Output the [x, y] coordinate of the center of the cell containing the given text.  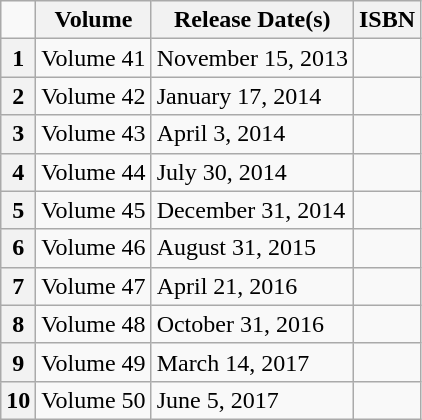
3 [18, 134]
5 [18, 210]
Volume 45 [94, 210]
8 [18, 324]
November 15, 2013 [252, 58]
Volume 42 [94, 96]
Volume 41 [94, 58]
Volume 47 [94, 286]
June 5, 2017 [252, 400]
6 [18, 248]
Volume 50 [94, 400]
ISBN [386, 20]
Volume [94, 20]
7 [18, 286]
9 [18, 362]
2 [18, 96]
April 21, 2016 [252, 286]
March 14, 2017 [252, 362]
Release Date(s) [252, 20]
Volume 49 [94, 362]
August 31, 2015 [252, 248]
July 30, 2014 [252, 172]
1 [18, 58]
Volume 44 [94, 172]
Volume 43 [94, 134]
January 17, 2014 [252, 96]
October 31, 2016 [252, 324]
10 [18, 400]
April 3, 2014 [252, 134]
December 31, 2014 [252, 210]
Volume 48 [94, 324]
4 [18, 172]
Volume 46 [94, 248]
